Pinpoint the cell where the given text exists, returning its (x, y) midpoint coordinate. 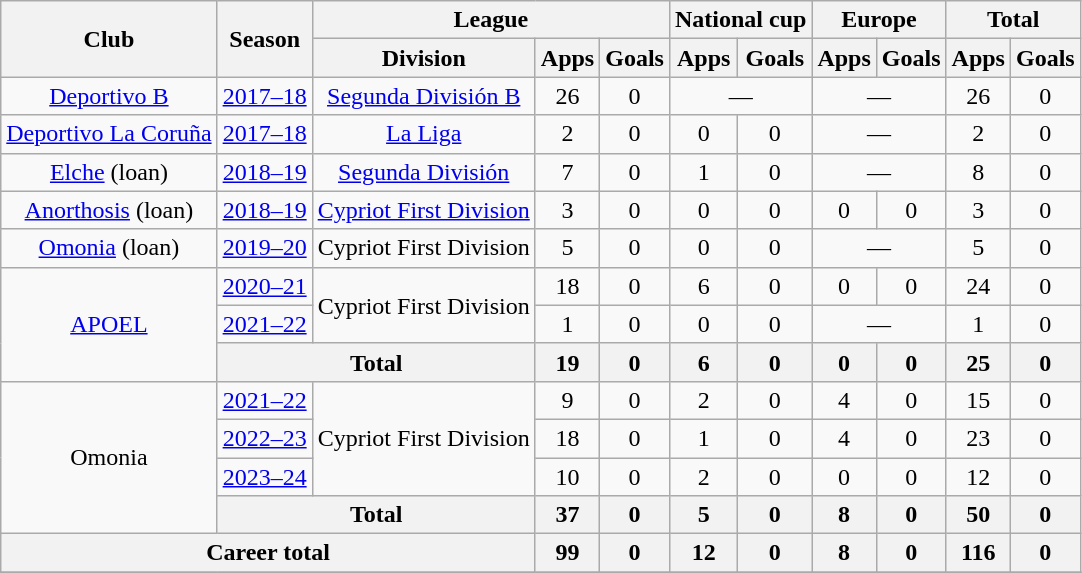
2023–24 (264, 477)
APOEL (109, 324)
Deportivo B (109, 96)
Division (424, 58)
Anorthosis (loan) (109, 210)
19 (567, 362)
National cup (740, 20)
League (490, 20)
Segunda División B (424, 96)
24 (978, 286)
9 (567, 400)
23 (978, 438)
Club (109, 39)
7 (567, 172)
2020–21 (264, 286)
116 (978, 553)
2019–20 (264, 248)
25 (978, 362)
Segunda División (424, 172)
2022–23 (264, 438)
Omonia (109, 457)
Season (264, 39)
Career total (268, 553)
10 (567, 477)
15 (978, 400)
37 (567, 515)
99 (567, 553)
Elche (loan) (109, 172)
50 (978, 515)
Deportivo La Coruña (109, 134)
La Liga (424, 134)
Europe (879, 20)
Omonia (loan) (109, 248)
